Output the [x, y] coordinate of the center of the cell containing the given text.  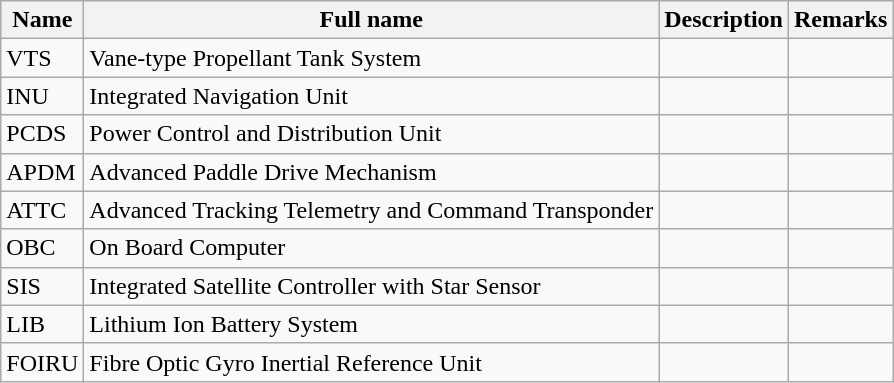
Remarks [840, 20]
FOIRU [42, 362]
PCDS [42, 134]
SIS [42, 286]
Advanced Paddle Drive Mechanism [372, 172]
On Board Computer [372, 248]
Full name [372, 20]
Power Control and Distribution Unit [372, 134]
Description [724, 20]
Vane-type Propellant Tank System [372, 58]
Name [42, 20]
VTS [42, 58]
ATTC [42, 210]
OBC [42, 248]
Advanced Tracking Telemetry and Command Transponder [372, 210]
Integrated Navigation Unit [372, 96]
LIB [42, 324]
APDM [42, 172]
Lithium Ion Battery System [372, 324]
Fibre Optic Gyro Inertial Reference Unit [372, 362]
INU [42, 96]
Integrated Satellite Controller with Star Sensor [372, 286]
